Determine the [X, Y] coordinate at the center of the cell enclosing the given text.  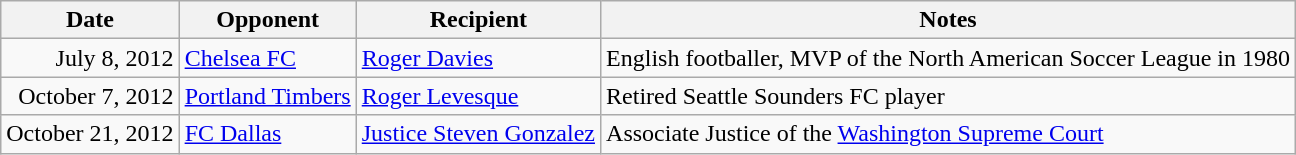
October 7, 2012 [90, 96]
Recipient [478, 20]
Opponent [268, 20]
English footballer, MVP of the North American Soccer League in 1980 [948, 58]
Retired Seattle Sounders FC player [948, 96]
Roger Levesque [478, 96]
July 8, 2012 [90, 58]
Portland Timbers [268, 96]
FC Dallas [268, 134]
October 21, 2012 [90, 134]
Notes [948, 20]
Justice Steven Gonzalez [478, 134]
Date [90, 20]
Chelsea FC [268, 58]
Associate Justice of the Washington Supreme Court [948, 134]
Roger Davies [478, 58]
